Identify which cell holds the provided text, then report its (X, Y) central coordinate. 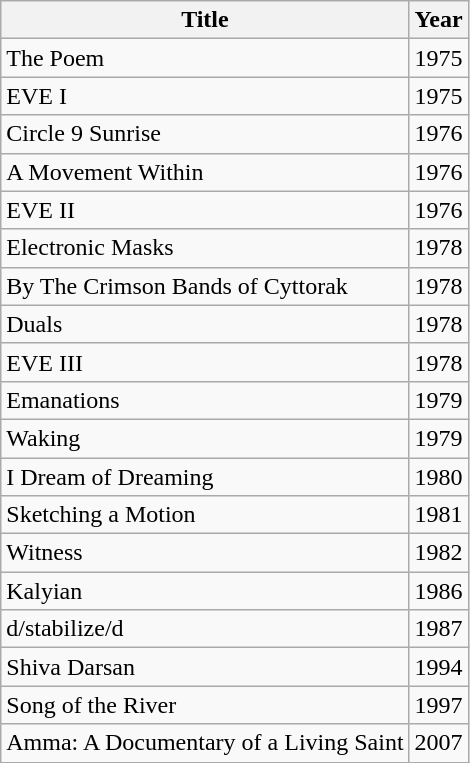
EVE I (205, 96)
Shiva Darsan (205, 667)
1982 (438, 553)
1981 (438, 515)
Sketching a Motion (205, 515)
The Poem (205, 58)
Amma: A Documentary of a Living Saint (205, 743)
Electronic Masks (205, 248)
1980 (438, 477)
2007 (438, 743)
Song of the River (205, 705)
1987 (438, 629)
d/stabilize/d (205, 629)
Title (205, 20)
EVE II (205, 210)
Circle 9 Sunrise (205, 134)
Kalyian (205, 591)
Waking (205, 438)
By The Crimson Bands of Cyttorak (205, 286)
Duals (205, 324)
Witness (205, 553)
1994 (438, 667)
A Movement Within (205, 172)
I Dream of Dreaming (205, 477)
Year (438, 20)
1986 (438, 591)
1997 (438, 705)
Emanations (205, 400)
EVE III (205, 362)
